Output the [x, y] coordinate of the center of the cell containing the given text.  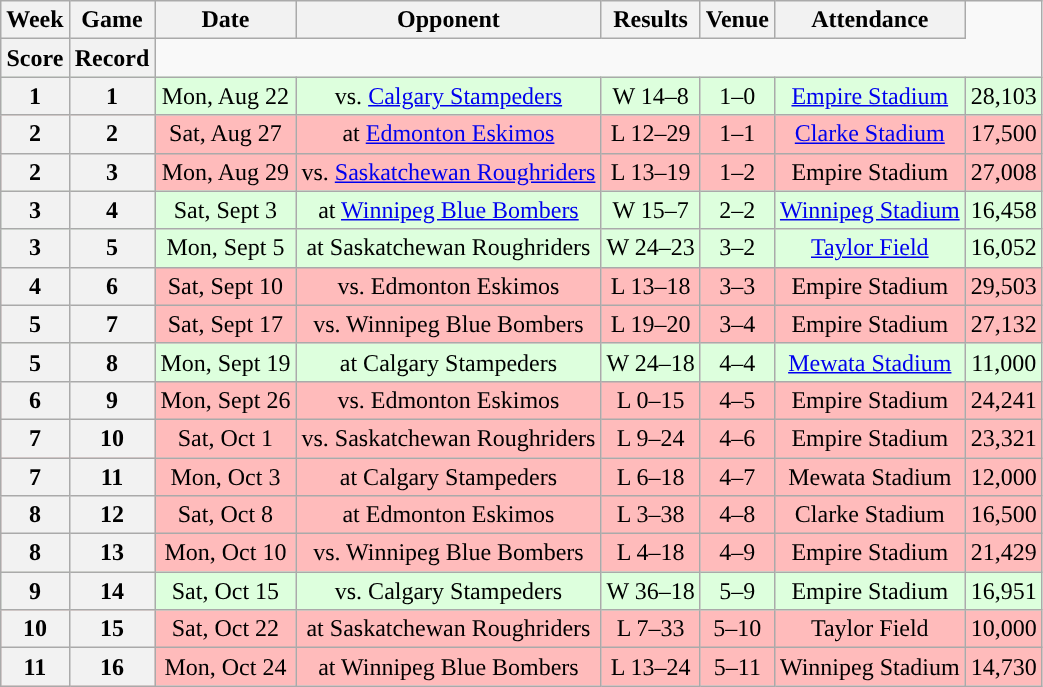
L 0–15 [650, 400]
W 36–18 [650, 591]
Sat, Sept 17 [226, 324]
Mon, Aug 22 [226, 96]
1–0 [737, 96]
11,000 [1004, 362]
Game [112, 20]
L 13–24 [650, 667]
28,103 [1004, 96]
3–3 [737, 286]
16,951 [1004, 591]
L 3–38 [650, 515]
Results [650, 20]
Mon, Sept 19 [226, 362]
27,132 [1004, 324]
4–6 [737, 438]
17,500 [1004, 134]
Mon, Oct 10 [226, 553]
29,503 [1004, 286]
1–1 [737, 134]
23,321 [1004, 438]
12 [112, 515]
W 15–7 [650, 210]
Sat, Oct 1 [226, 438]
4–4 [737, 362]
5–10 [737, 629]
L 4–18 [650, 553]
L 13–18 [650, 286]
Mon, Oct 3 [226, 477]
3–2 [737, 248]
24,241 [1004, 400]
5–11 [737, 667]
4–7 [737, 477]
2–2 [737, 210]
10,000 [1004, 629]
Sat, Oct 15 [226, 591]
Mon, Sept 5 [226, 248]
14 [112, 591]
Sat, Oct 22 [226, 629]
Mon, Oct 24 [226, 667]
5–9 [737, 591]
15 [112, 629]
Mon, Aug 29 [226, 172]
4–8 [737, 515]
Week [35, 20]
Sat, Oct 8 [226, 515]
L 7–33 [650, 629]
L 13–19 [650, 172]
Date [226, 20]
Mon, Sept 26 [226, 400]
14,730 [1004, 667]
Opponent [448, 20]
Attendance [870, 20]
Sat, Sept 3 [226, 210]
Record [112, 58]
L 19–20 [650, 324]
Sat, Sept 10 [226, 286]
W 24–18 [650, 362]
12,000 [1004, 477]
4–9 [737, 553]
W 14–8 [650, 96]
16,052 [1004, 248]
L 9–24 [650, 438]
Venue [737, 20]
L 12–29 [650, 134]
L 6–18 [650, 477]
16,458 [1004, 210]
Sat, Aug 27 [226, 134]
13 [112, 553]
Score [35, 58]
W 24–23 [650, 248]
16 [112, 667]
27,008 [1004, 172]
3–4 [737, 324]
16,500 [1004, 515]
4–5 [737, 400]
21,429 [1004, 553]
1–2 [737, 172]
